Return [x, y] of the center of cell containing provided text 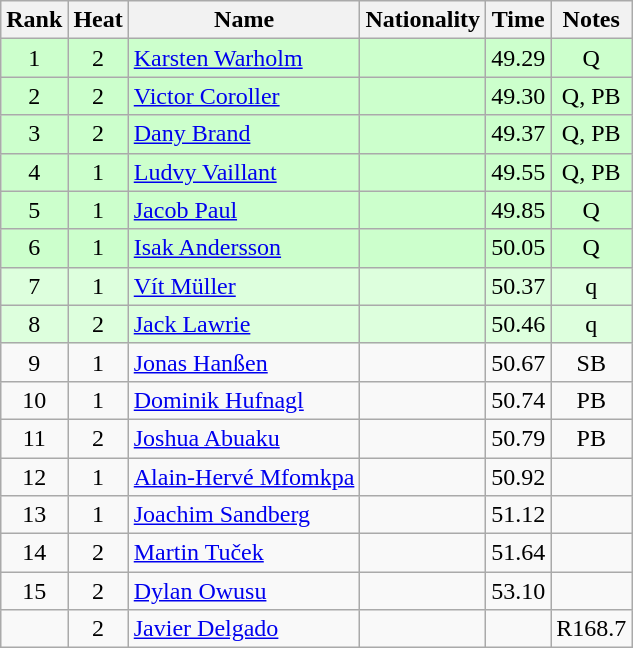
Rank [34, 20]
53.10 [518, 591]
Alain-Hervé Mfomkpa [244, 477]
50.67 [518, 362]
9 [34, 362]
R168.7 [592, 629]
8 [34, 324]
Martin Tuček [244, 553]
Victor Coroller [244, 96]
Dominik Hufnagl [244, 400]
Dany Brand [244, 134]
12 [34, 477]
Isak Andersson [244, 248]
10 [34, 400]
Joshua Abuaku [244, 438]
5 [34, 210]
SB [592, 362]
49.55 [518, 172]
Jack Lawrie [244, 324]
Notes [592, 20]
15 [34, 591]
Vít Müller [244, 286]
Karsten Warholm [244, 58]
14 [34, 553]
13 [34, 515]
Heat [98, 20]
50.46 [518, 324]
50.74 [518, 400]
Time [518, 20]
49.85 [518, 210]
Nationality [423, 20]
49.30 [518, 96]
50.37 [518, 286]
6 [34, 248]
4 [34, 172]
7 [34, 286]
50.79 [518, 438]
Joachim Sandberg [244, 515]
11 [34, 438]
Dylan Owusu [244, 591]
Jacob Paul [244, 210]
51.64 [518, 553]
Ludvy Vaillant [244, 172]
Jonas Hanßen [244, 362]
49.29 [518, 58]
51.12 [518, 515]
49.37 [518, 134]
Javier Delgado [244, 629]
50.05 [518, 248]
Name [244, 20]
50.92 [518, 477]
3 [34, 134]
